Locate the cell with the specified text and output its [x, y] center coordinate. 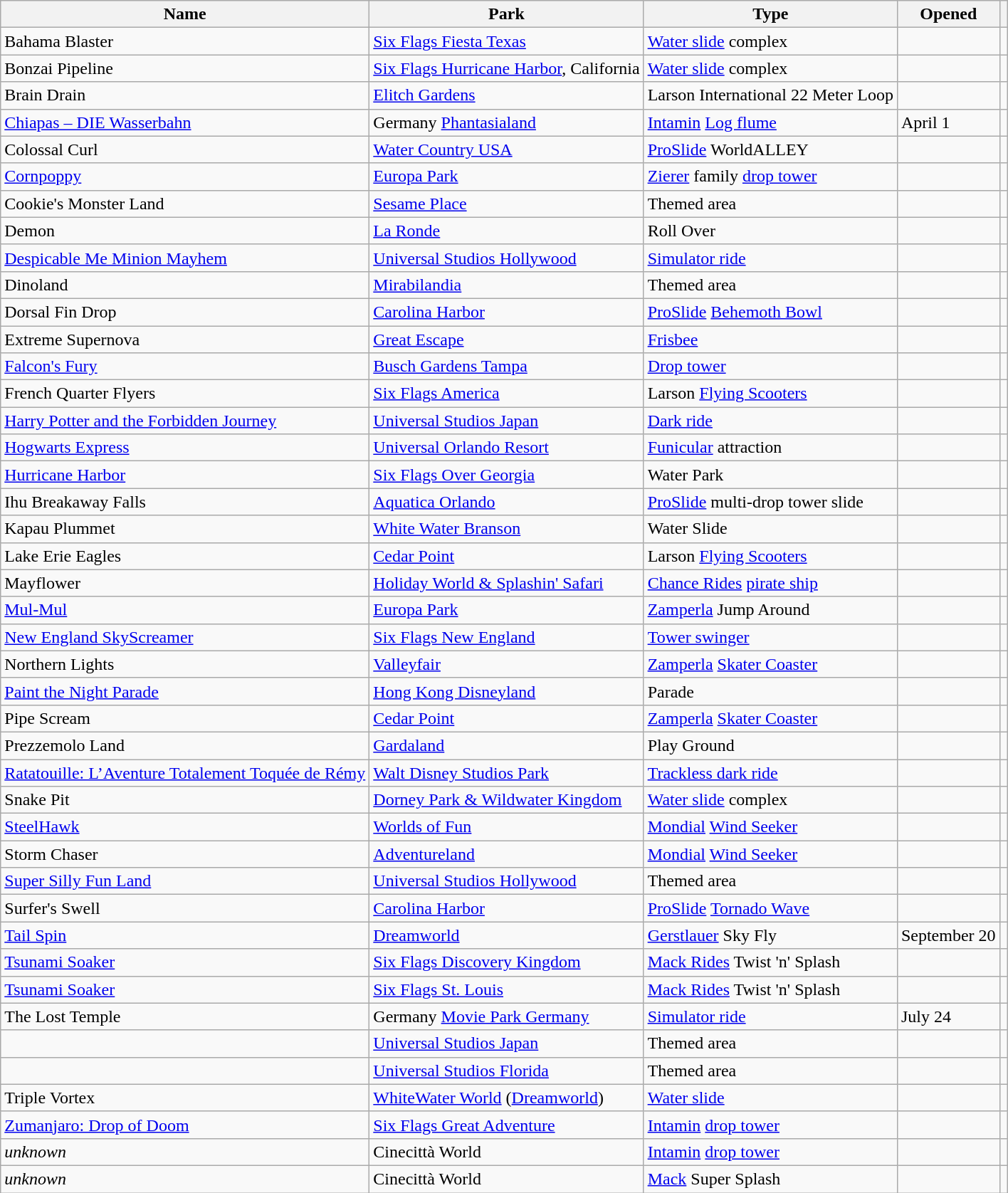
Bahama Blaster [185, 41]
Zamperla Jump Around [770, 610]
Brain Drain [185, 95]
Gardaland [507, 745]
Six Flags St. Louis [507, 989]
ProSlide Tornado Wave [770, 908]
Dinoland [185, 285]
WhiteWater World (Dreamworld) [507, 1098]
July 24 [948, 1016]
Hurricane Harbor [185, 475]
Worlds of Fun [507, 827]
ProSlide Behemoth Bowl [770, 312]
French Quarter Flyers [185, 394]
Ihu Breakaway Falls [185, 502]
Zierer family drop tower [770, 177]
Six Flags Fiesta Texas [507, 41]
Hong Kong Disneyland [507, 691]
Bonzai Pipeline [185, 68]
Dorney Park & Wildwater Kingdom [507, 800]
Six Flags Hurricane Harbor, California [507, 68]
Cornpoppy [185, 177]
Water Slide [770, 529]
Dorsal Fin Drop [185, 312]
Dreamworld [507, 935]
Name [185, 14]
Gerstlauer Sky Fly [770, 935]
Falcon's Fury [185, 367]
Zumanjaro: Drop of Doom [185, 1125]
Great Escape [507, 340]
Aquatica Orlando [507, 502]
Triple Vortex [185, 1098]
Storm Chaser [185, 854]
Mirabilandia [507, 285]
Super Silly Fun Land [185, 881]
Universal Orlando Resort [507, 448]
Ratatouille: L’Aventure Totalement Toquée de Rémy [185, 772]
Busch Gardens Tampa [507, 367]
Chance Rides pirate ship [770, 583]
Holiday World & Splashin' Safari [507, 583]
Six Flags Over Georgia [507, 475]
Hogwarts Express [185, 448]
Chiapas – DIE Wasserbahn [185, 122]
Six Flags New England [507, 637]
Harry Potter and the Forbidden Journey [185, 421]
Parade [770, 691]
Trackless dark ride [770, 772]
Mayflower [185, 583]
Larson International 22 Meter Loop [770, 95]
Funicular attraction [770, 448]
Adventureland [507, 854]
Universal Studios Florida [507, 1071]
Sesame Place [507, 204]
Paint the Night Parade [185, 691]
Cookie's Monster Land [185, 204]
Six Flags America [507, 394]
Extreme Supernova [185, 340]
ProSlide WorldALLEY [770, 149]
SteelHawk [185, 827]
Park [507, 14]
White Water Branson [507, 529]
Germany Movie Park Germany [507, 1016]
Opened [948, 14]
Water Park [770, 475]
Frisbee [770, 340]
Water Country USA [507, 149]
Mul-Mul [185, 610]
Valleyfair [507, 664]
Prezzemolo Land [185, 745]
Dark ride [770, 421]
ProSlide multi-drop tower slide [770, 502]
Play Ground [770, 745]
Lake Erie Eagles [185, 556]
Surfer's Swell [185, 908]
Water slide [770, 1098]
Kapau Plummet [185, 529]
Tail Spin [185, 935]
Snake Pit [185, 800]
Despicable Me Minion Mayhem [185, 258]
La Ronde [507, 231]
Colossal Curl [185, 149]
The Lost Temple [185, 1016]
New England SkyScreamer [185, 637]
September 20 [948, 935]
Northern Lights [185, 664]
Six Flags Discovery Kingdom [507, 962]
Pipe Scream [185, 718]
Walt Disney Studios Park [507, 772]
Demon [185, 231]
Germany Phantasialand [507, 122]
Intamin Log flume [770, 122]
Type [770, 14]
Drop tower [770, 367]
Six Flags Great Adventure [507, 1125]
Mack Super Splash [770, 1179]
Elitch Gardens [507, 95]
April 1 [948, 122]
Roll Over [770, 231]
Tower swinger [770, 637]
